Pinpoint the cell where the given text exists, returning its [x, y] midpoint coordinate. 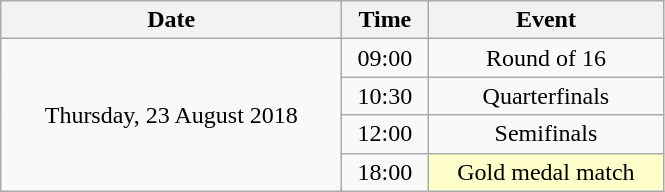
Date [172, 20]
Time [385, 20]
Gold medal match [546, 172]
Round of 16 [546, 58]
Thursday, 23 August 2018 [172, 115]
18:00 [385, 172]
Semifinals [546, 134]
12:00 [385, 134]
10:30 [385, 96]
Quarterfinals [546, 96]
09:00 [385, 58]
Event [546, 20]
